Find where the given text appears and provide that cell's center as (x, y) coordinate. 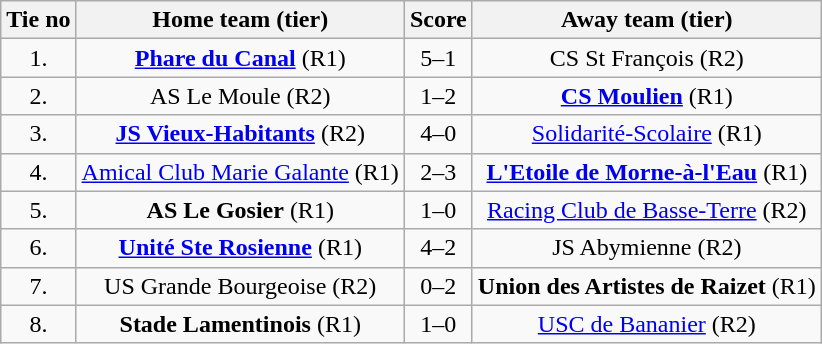
JS Vieux-Habitants (R2) (240, 134)
Home team (tier) (240, 20)
CS Moulien (R1) (646, 96)
3. (38, 134)
8. (38, 324)
Solidarité-Scolaire (R1) (646, 134)
4–0 (438, 134)
Phare du Canal (R1) (240, 58)
Stade Lamentinois (R1) (240, 324)
5. (38, 210)
US Grande Bourgeoise (R2) (240, 286)
Score (438, 20)
4–2 (438, 248)
Union des Artistes de Raizet (R1) (646, 286)
USC de Bananier (R2) (646, 324)
1. (38, 58)
AS Le Moule (R2) (240, 96)
Unité Ste Rosienne (R1) (240, 248)
L'Etoile de Morne-à-l'Eau (R1) (646, 172)
1–2 (438, 96)
4. (38, 172)
6. (38, 248)
2–3 (438, 172)
CS St François (R2) (646, 58)
Away team (tier) (646, 20)
Tie no (38, 20)
Amical Club Marie Galante (R1) (240, 172)
5–1 (438, 58)
AS Le Gosier (R1) (240, 210)
Racing Club de Basse-Terre (R2) (646, 210)
0–2 (438, 286)
JS Abymienne (R2) (646, 248)
7. (38, 286)
2. (38, 96)
